Identify which cell holds the provided text, then report its (X, Y) central coordinate. 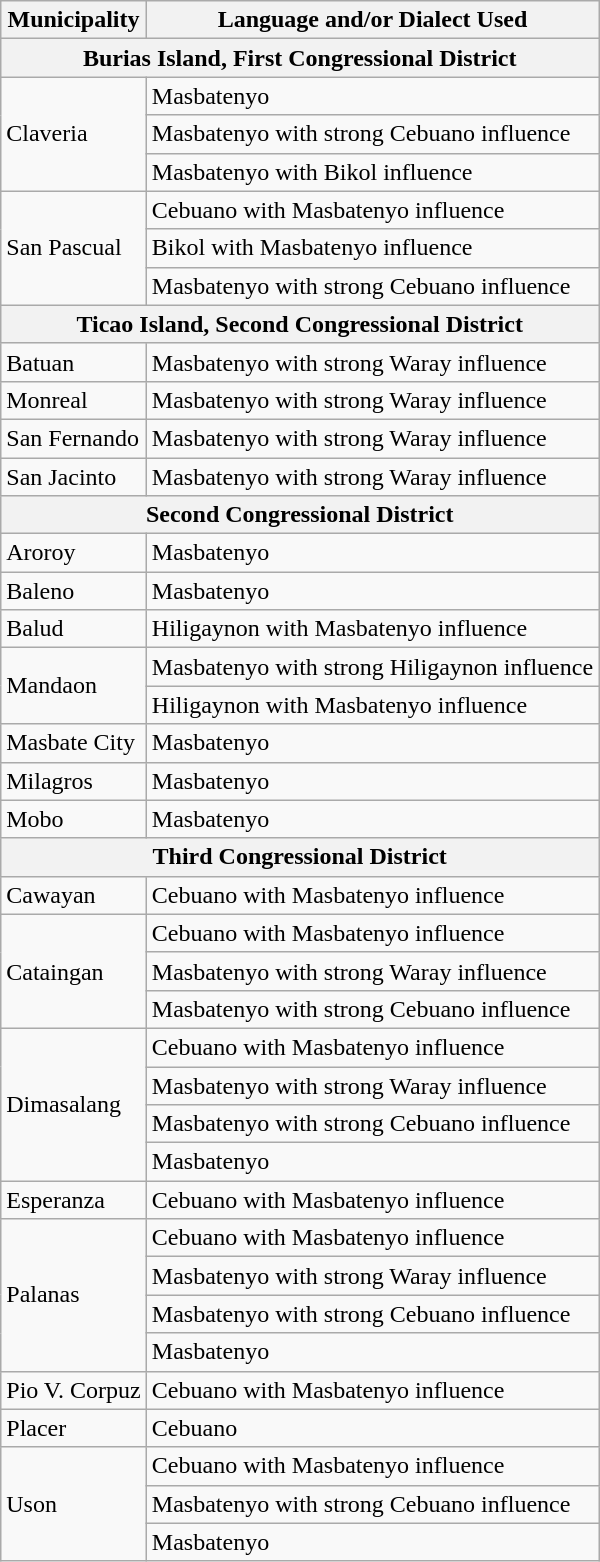
San Pascual (74, 248)
Second Congressional District (300, 515)
Burias Island, First Congressional District (300, 58)
Cawayan (74, 895)
Masbatenyo with strong Hiligaynon influence (372, 667)
Mobo (74, 819)
Batuan (74, 362)
Uson (74, 1504)
Claveria (74, 134)
Bikol with Masbatenyo influence (372, 248)
Mandaon (74, 686)
San Fernando (74, 438)
Masbate City (74, 743)
San Jacinto (74, 477)
Language and/or Dialect Used (372, 20)
Milagros (74, 781)
Monreal (74, 400)
Masbatenyo with Bikol influence (372, 172)
Municipality (74, 20)
Baleno (74, 591)
Palanas (74, 1295)
Esperanza (74, 1200)
Dimasalang (74, 1104)
Third Congressional District (300, 857)
Placer (74, 1428)
Aroroy (74, 553)
Cataingan (74, 971)
Cebuano (372, 1428)
Ticao Island, Second Congressional District (300, 324)
Balud (74, 629)
Pio V. Corpuz (74, 1390)
